Capture the cell that displays the provided text and extract its [x, y] central coordinate. 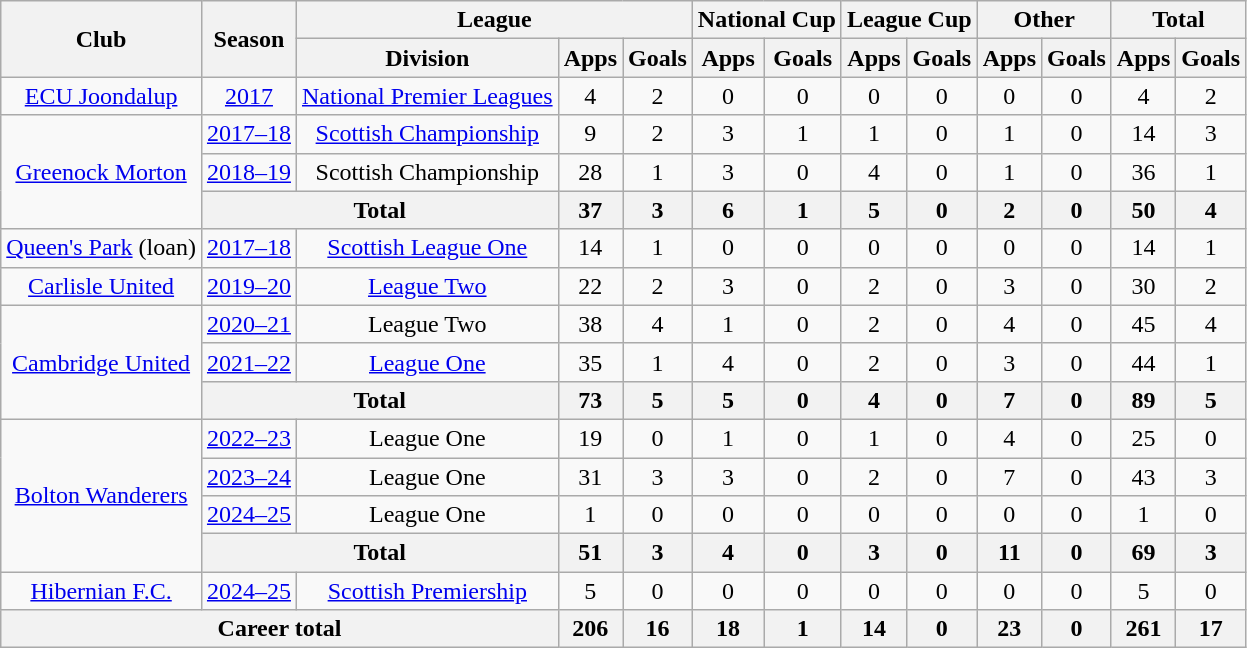
2021–22 [248, 362]
37 [590, 210]
National Cup [766, 20]
Carlisle United [102, 286]
69 [1143, 553]
44 [1143, 362]
Greenock Morton [102, 172]
25 [1143, 438]
16 [658, 629]
38 [590, 324]
30 [1143, 286]
Hibernian F.C. [102, 591]
206 [590, 629]
36 [1143, 172]
17 [1211, 629]
ECU Joondalup [102, 96]
22 [590, 286]
Season [248, 39]
2017 [248, 96]
261 [1143, 629]
Club [102, 39]
Bolton Wanderers [102, 495]
League [494, 20]
2019–20 [248, 286]
50 [1143, 210]
19 [590, 438]
Career total [280, 629]
6 [728, 210]
28 [590, 172]
2018–19 [248, 172]
Cambridge United [102, 362]
Other [1044, 20]
51 [590, 553]
National Premier Leagues [427, 96]
2020–21 [248, 324]
Scottish Premiership [427, 591]
Division [427, 58]
League Cup [909, 20]
45 [1143, 324]
Scottish League One [427, 248]
18 [728, 629]
73 [590, 400]
35 [590, 362]
9 [590, 134]
23 [1009, 629]
89 [1143, 400]
11 [1009, 553]
2022–23 [248, 438]
43 [1143, 477]
31 [590, 477]
2023–24 [248, 477]
Queen's Park (loan) [102, 248]
